Search for the cell housing the specified text and yield its (X, Y) center coordinate. 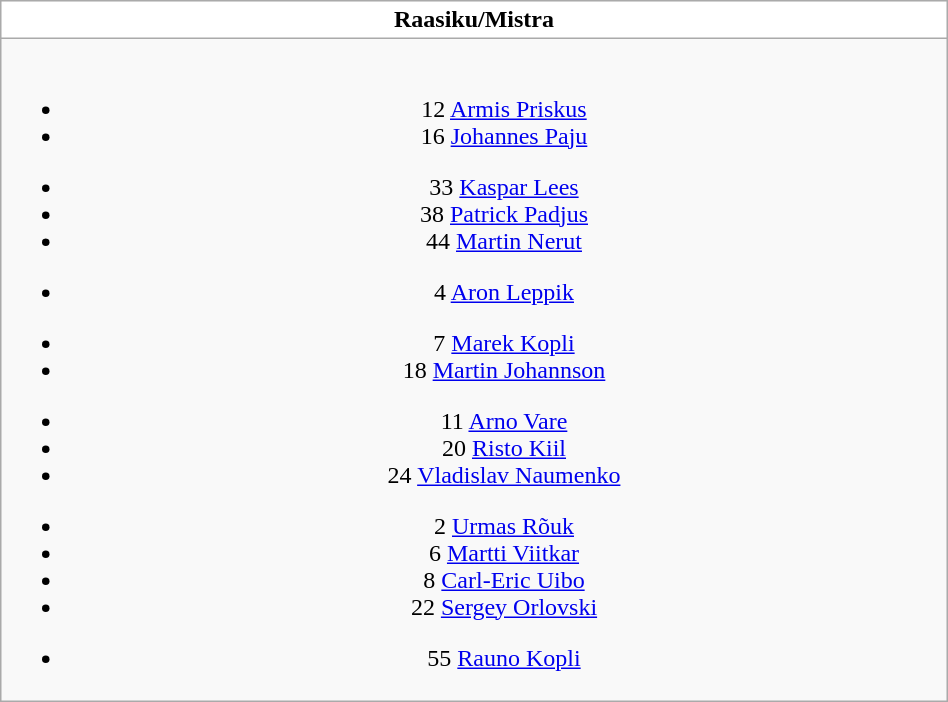
Raasiku/Mistra (474, 20)
